Determine the (X, Y) coordinate at the center of the cell enclosing the given text.  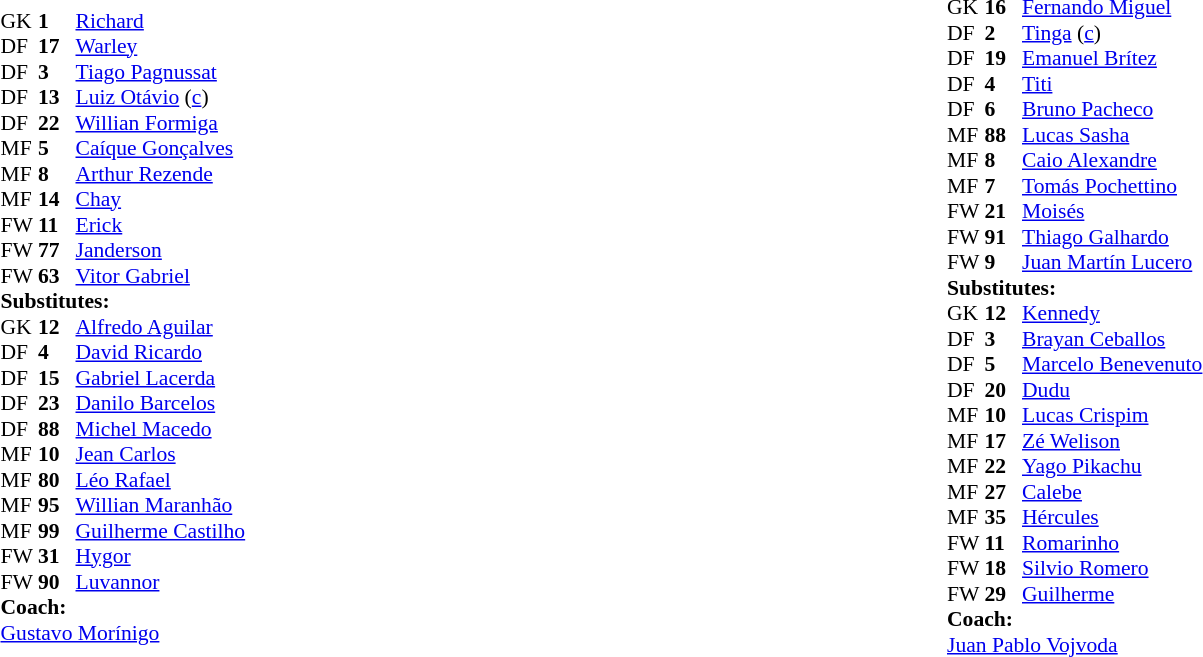
15 (57, 377)
90 (57, 581)
Janderson (161, 250)
Vitor Gabriel (161, 275)
6 (1003, 109)
95 (57, 505)
Tomás Pochettino (1112, 186)
Tiago Pagnussat (161, 71)
20 (1003, 390)
Warley (161, 46)
Arthur Rezende (161, 173)
9 (1003, 263)
2 (1003, 33)
Chay (161, 199)
Lucas Sasha (1112, 135)
21 (1003, 211)
Hygor (161, 556)
Thiago Galhardo (1112, 237)
Luiz Otávio (c) (161, 97)
63 (57, 275)
14 (57, 199)
27 (1003, 492)
Brayan Ceballos (1112, 339)
Michel Macedo (161, 428)
Willian Maranhão (161, 505)
99 (57, 530)
Silvio Romero (1112, 569)
Guilherme Castilho (161, 530)
Gustavo Morínigo (122, 632)
Jean Carlos (161, 454)
13 (57, 97)
Yago Pikachu (1112, 467)
Willian Formiga (161, 122)
77 (57, 250)
Gabriel Lacerda (161, 377)
19 (1003, 59)
Zé Welison (1112, 441)
Juan Martín Lucero (1112, 263)
Hércules (1112, 517)
Alfredo Aguilar (161, 326)
Lucas Crispim (1112, 415)
80 (57, 479)
Léo Rafael (161, 479)
Tinga (c) (1112, 33)
Richard (161, 20)
31 (57, 556)
Guilherme (1112, 594)
Emanuel Brítez (1112, 59)
Danilo Barcelos (161, 403)
1 (57, 20)
18 (1003, 569)
David Ricardo (161, 352)
Luvannor (161, 581)
91 (1003, 237)
Calebe (1112, 492)
Marcelo Benevenuto (1112, 365)
7 (1003, 186)
Dudu (1112, 390)
Erick (161, 224)
Bruno Pacheco (1112, 109)
29 (1003, 594)
Romarinho (1112, 543)
Titi (1112, 84)
Caíque Gonçalves (161, 148)
23 (57, 403)
Kennedy (1112, 313)
35 (1003, 517)
Moisés (1112, 211)
Caio Alexandre (1112, 161)
